Locate the cell with the specified text and output its [X, Y] center coordinate. 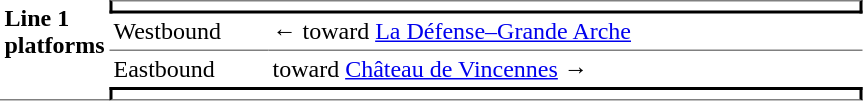
Eastbound [188, 69]
toward Château de Vincennes → [565, 69]
Line 1 platforms [54, 50]
Westbound [188, 33]
← toward La Défense–Grande Arche [565, 33]
